Output the [x, y] coordinate of the center of the cell containing the given text.  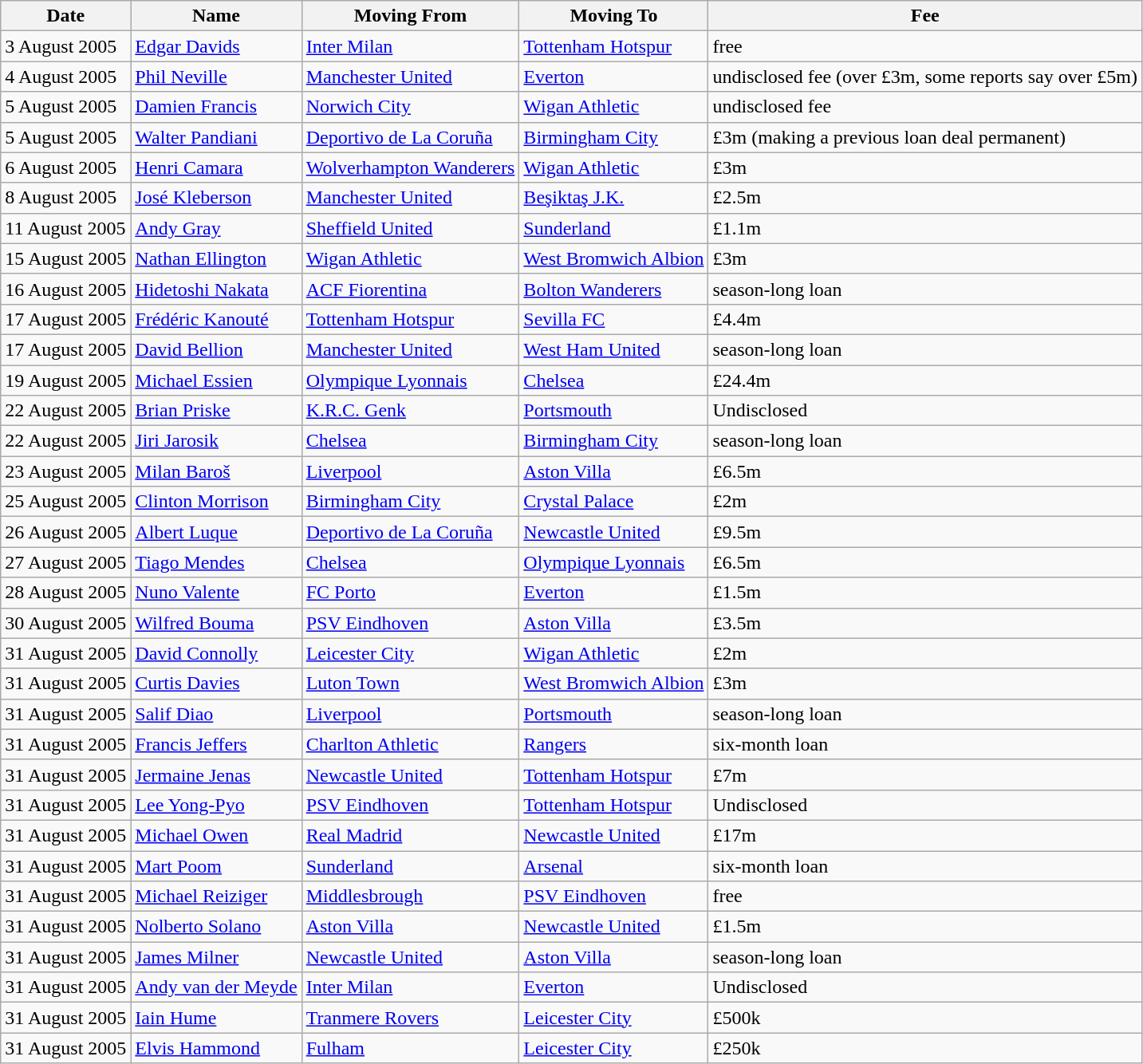
Albert Luque [216, 532]
Crystal Palace [614, 502]
23 August 2005 [65, 471]
Frédéric Kanouté [216, 319]
6 August 2005 [65, 167]
Norwich City [410, 107]
K.R.C. Genk [410, 411]
£500k [925, 1018]
Nolberto Solano [216, 927]
£7m [925, 774]
Sevilla FC [614, 319]
Real Madrid [410, 835]
FC Porto [410, 593]
Walter Pandiani [216, 137]
£250k [925, 1048]
Fee [925, 16]
Salif Diao [216, 714]
Andy van der Meyde [216, 987]
Nathan Ellington [216, 258]
Name [216, 16]
Curtis Davies [216, 684]
15 August 2005 [65, 258]
£3.5m [925, 623]
Clinton Morrison [216, 502]
19 August 2005 [65, 380]
£2.5m [925, 198]
Jermaine Jenas [216, 774]
Tranmere Rovers [410, 1018]
Wolverhampton Wanderers [410, 167]
Beşiktaş J.K. [614, 198]
4 August 2005 [65, 77]
Rangers [614, 744]
Jiri Jarosik [216, 441]
16 August 2005 [65, 289]
Moving From [410, 16]
Michael Owen [216, 835]
£1.1m [925, 228]
30 August 2005 [65, 623]
ACF Fiorentina [410, 289]
West Ham United [614, 349]
25 August 2005 [65, 502]
28 August 2005 [65, 593]
Lee Yong-Pyo [216, 805]
£3m (making a previous loan deal permanent) [925, 137]
27 August 2005 [65, 562]
Francis Jeffers [216, 744]
Damien Francis [216, 107]
Bolton Wanderers [614, 289]
Phil Neville [216, 77]
£17m [925, 835]
Hidetoshi Nakata [216, 289]
José Kleberson [216, 198]
undisclosed fee (over £3m, some reports say over £5m) [925, 77]
8 August 2005 [65, 198]
Nuno Valente [216, 593]
Date [65, 16]
Andy Gray [216, 228]
Luton Town [410, 684]
Michael Essien [216, 380]
Charlton Athletic [410, 744]
3 August 2005 [65, 46]
£4.4m [925, 319]
26 August 2005 [65, 532]
Arsenal [614, 865]
11 August 2005 [65, 228]
Elvis Hammond [216, 1048]
David Bellion [216, 349]
£9.5m [925, 532]
David Connolly [216, 653]
Wilfred Bouma [216, 623]
Fulham [410, 1048]
Michael Reiziger [216, 897]
undisclosed fee [925, 107]
Middlesbrough [410, 897]
Sheffield United [410, 228]
Tiago Mendes [216, 562]
Henri Camara [216, 167]
£24.4m [925, 380]
Milan Baroš [216, 471]
Edgar Davids [216, 46]
Mart Poom [216, 865]
James Milner [216, 957]
Iain Hume [216, 1018]
Moving To [614, 16]
Brian Priske [216, 411]
